Extract the [X, Y] coordinate from the center of the cell holding the provided text.  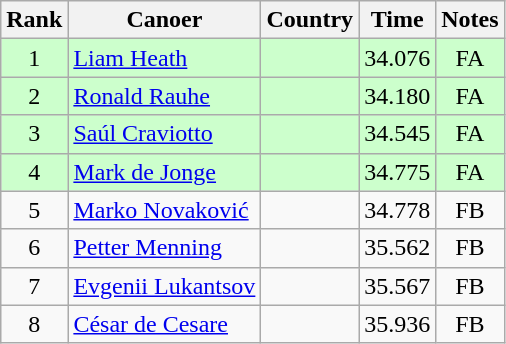
4 [34, 172]
35.567 [398, 286]
3 [34, 134]
8 [34, 324]
6 [34, 248]
Ronald Rauhe [164, 96]
35.562 [398, 248]
1 [34, 58]
Time [398, 20]
35.936 [398, 324]
César de Cesare [164, 324]
Country [310, 20]
Saúl Craviotto [164, 134]
Evgenii Lukantsov [164, 286]
34.545 [398, 134]
Mark de Jonge [164, 172]
2 [34, 96]
Canoer [164, 20]
Marko Novaković [164, 210]
Notes [470, 20]
34.076 [398, 58]
7 [34, 286]
Rank [34, 20]
34.180 [398, 96]
Liam Heath [164, 58]
Petter Menning [164, 248]
34.775 [398, 172]
5 [34, 210]
34.778 [398, 210]
